Extract the (X, Y) coordinate from the center of the cell holding the provided text.  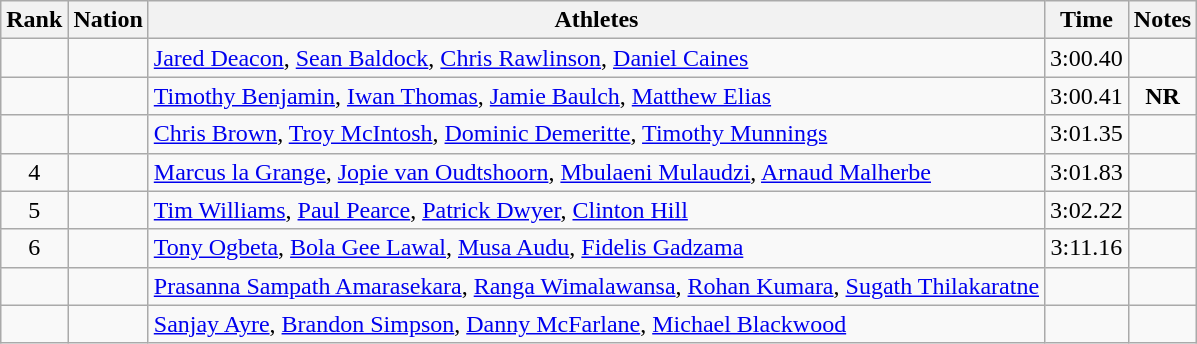
NR (1162, 96)
Tim Williams, Paul Pearce, Patrick Dwyer, Clinton Hill (596, 210)
Tony Ogbeta, Bola Gee Lawal, Musa Audu, Fidelis Gadzama (596, 248)
Nation (108, 20)
3:00.40 (1087, 58)
Timothy Benjamin, Iwan Thomas, Jamie Baulch, Matthew Elias (596, 96)
Jared Deacon, Sean Baldock, Chris Rawlinson, Daniel Caines (596, 58)
Prasanna Sampath Amarasekara, Ranga Wimalawansa, Rohan Kumara, Sugath Thilakaratne (596, 286)
Notes (1162, 20)
Sanjay Ayre, Brandon Simpson, Danny McFarlane, Michael Blackwood (596, 324)
3:11.16 (1087, 248)
4 (34, 172)
3:01.83 (1087, 172)
3:02.22 (1087, 210)
5 (34, 210)
Marcus la Grange, Jopie van Oudtshoorn, Mbulaeni Mulaudzi, Arnaud Malherbe (596, 172)
Chris Brown, Troy McIntosh, Dominic Demeritte, Timothy Munnings (596, 134)
Athletes (596, 20)
Rank (34, 20)
6 (34, 248)
Time (1087, 20)
3:00.41 (1087, 96)
3:01.35 (1087, 134)
